From the cell containing the given text, extract its center point as (x, y) coordinate. 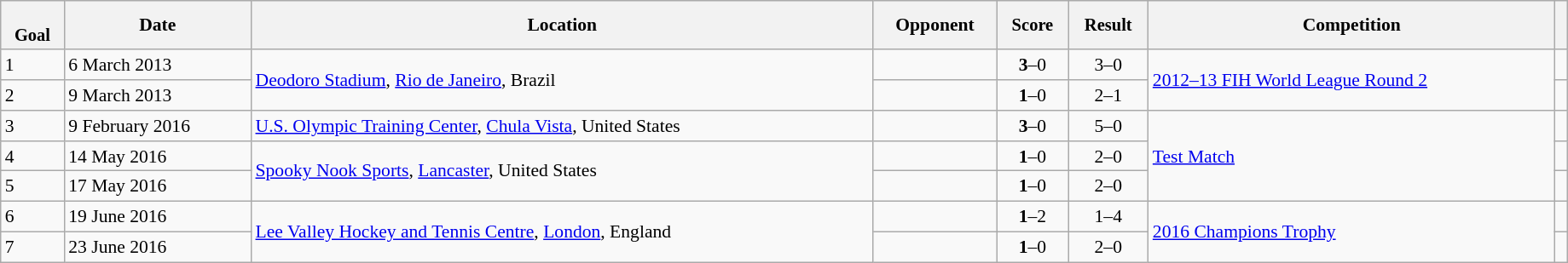
Location (561, 26)
1–4 (1108, 217)
2–1 (1108, 95)
Result (1108, 26)
2016 Champions Trophy (1352, 232)
1–2 (1033, 217)
5–0 (1108, 126)
7 (32, 248)
U.S. Olympic Training Center, Chula Vista, United States (561, 126)
Date (157, 26)
Goal (32, 26)
Spooky Nook Sports, Lancaster, United States (561, 172)
Competition (1352, 26)
Opponent (934, 26)
Deodoro Stadium, Rio de Janeiro, Brazil (561, 80)
14 May 2016 (157, 157)
3 (32, 126)
Score (1033, 26)
5 (32, 186)
1 (32, 66)
2012–13 FIH World League Round 2 (1352, 80)
9 February 2016 (157, 126)
Test Match (1352, 157)
6 March 2013 (157, 66)
9 March 2013 (157, 95)
2 (32, 95)
19 June 2016 (157, 217)
6 (32, 217)
23 June 2016 (157, 248)
17 May 2016 (157, 186)
4 (32, 157)
Lee Valley Hockey and Tennis Centre, London, England (561, 232)
